Detect which cell encompasses the target text, then output its (x, y) center coordinate. 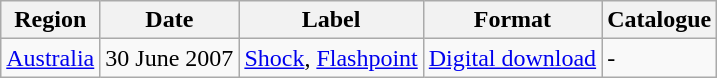
Date (170, 20)
30 June 2007 (170, 58)
Label (331, 20)
Australia (50, 58)
Region (50, 20)
- (660, 58)
Format (512, 20)
Digital download (512, 58)
Shock, Flashpoint (331, 58)
Catalogue (660, 20)
